Extract the (X, Y) coordinate from the center of the cell holding the provided text.  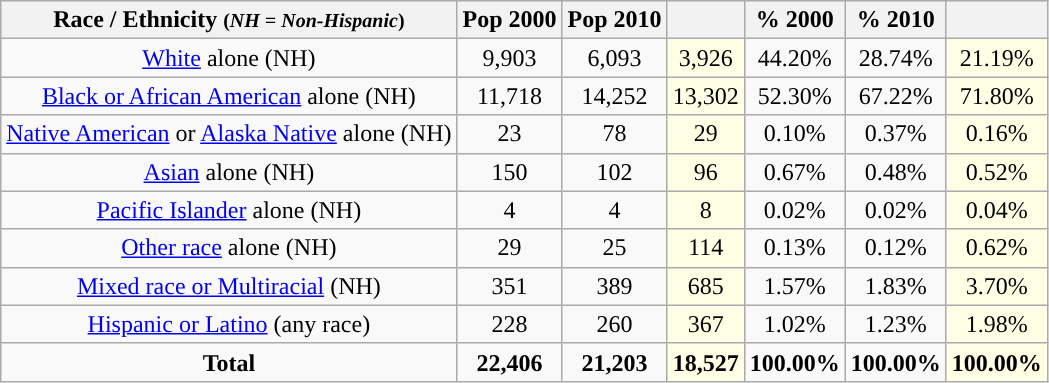
1.83% (896, 286)
114 (706, 248)
3,926 (706, 58)
0.12% (896, 248)
Pop 2000 (510, 20)
228 (510, 324)
% 2010 (896, 20)
Race / Ethnicity (NH = Non-Hispanic) (229, 20)
White alone (NH) (229, 58)
0.52% (996, 172)
150 (510, 172)
22,406 (510, 362)
102 (614, 172)
71.80% (996, 96)
260 (614, 324)
Other race alone (NH) (229, 248)
0.67% (794, 172)
3.70% (996, 286)
0.10% (794, 134)
0.16% (996, 134)
351 (510, 286)
6,093 (614, 58)
Native American or Alaska Native alone (NH) (229, 134)
0.04% (996, 210)
Hispanic or Latino (any race) (229, 324)
Black or African American alone (NH) (229, 96)
21.19% (996, 58)
25 (614, 248)
11,718 (510, 96)
Asian alone (NH) (229, 172)
367 (706, 324)
Mixed race or Multiracial (NH) (229, 286)
% 2000 (794, 20)
13,302 (706, 96)
1.23% (896, 324)
44.20% (794, 58)
1.02% (794, 324)
1.57% (794, 286)
9,903 (510, 58)
0.62% (996, 248)
1.98% (996, 324)
96 (706, 172)
18,527 (706, 362)
Total (229, 362)
28.74% (896, 58)
8 (706, 210)
21,203 (614, 362)
685 (706, 286)
0.13% (794, 248)
78 (614, 134)
14,252 (614, 96)
23 (510, 134)
Pacific Islander alone (NH) (229, 210)
67.22% (896, 96)
0.48% (896, 172)
0.37% (896, 134)
Pop 2010 (614, 20)
389 (614, 286)
52.30% (794, 96)
